Scan for the cell matching the given text and deliver its (X, Y) coordinate at center. 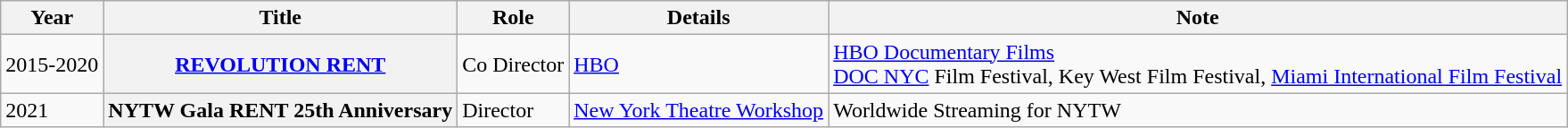
Worldwide Streaming for NYTW (1198, 110)
Title (280, 18)
HBO Documentary FilmsDOC NYC Film Festival, Key West Film Festival, Miami International Film Festival (1198, 64)
Role (514, 18)
Year (52, 18)
2015-2020 (52, 64)
NYTW Gala RENT 25th Anniversary (280, 110)
New York Theatre Workshop (699, 110)
Director (514, 110)
REVOLUTION RENT (280, 64)
HBO (699, 64)
Note (1198, 18)
Co Director (514, 64)
2021 (52, 110)
Details (699, 18)
